Scan for the cell matching the given text and deliver its (x, y) coordinate at center. 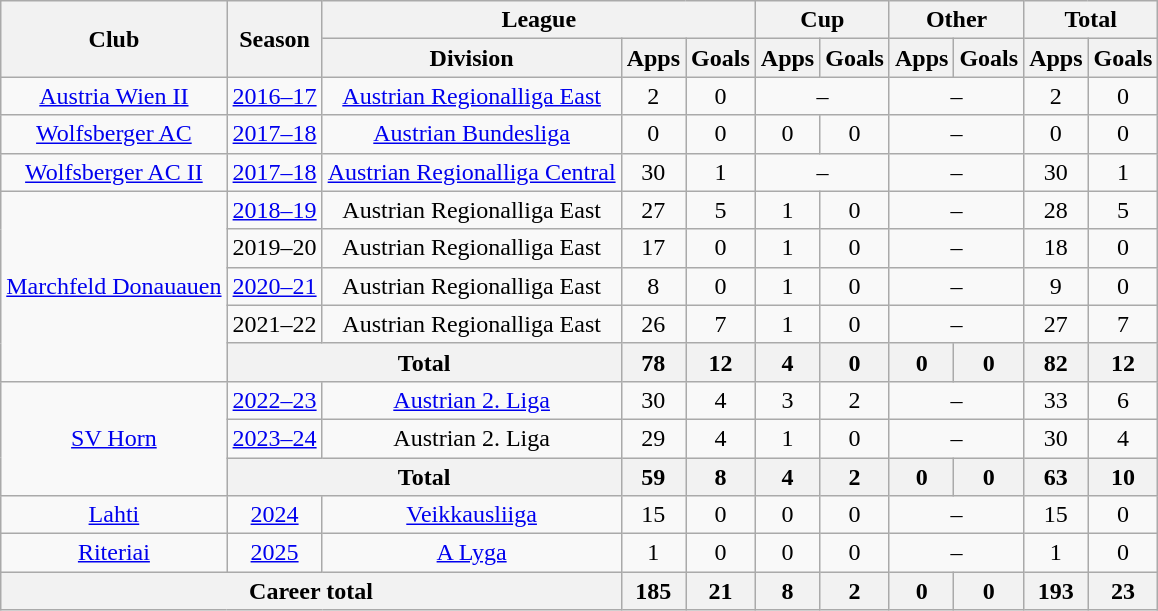
2022–23 (274, 400)
193 (1056, 591)
33 (1056, 400)
26 (653, 324)
Cup (822, 20)
A Lyga (472, 553)
League (538, 20)
2021–22 (274, 324)
6 (1123, 400)
9 (1056, 286)
2020–21 (274, 286)
Riteriai (114, 553)
2016–17 (274, 96)
82 (1056, 362)
28 (1056, 210)
Veikkausliiga (472, 515)
Wolfsberger AC (114, 134)
3 (787, 400)
Club (114, 39)
2025 (274, 553)
2019–20 (274, 248)
Wolfsberger AC II (114, 172)
Austrian Bundesliga (472, 134)
Division (472, 58)
2024 (274, 515)
10 (1123, 477)
Career total (311, 591)
2023–24 (274, 438)
185 (653, 591)
Austria Wien II (114, 96)
17 (653, 248)
2018–19 (274, 210)
59 (653, 477)
29 (653, 438)
SV Horn (114, 438)
Marchfeld Donauauen (114, 286)
23 (1123, 591)
Lahti (114, 515)
63 (1056, 477)
18 (1056, 248)
21 (721, 591)
Other (956, 20)
Austrian Regionalliga Central (472, 172)
Season (274, 39)
78 (653, 362)
